Determine the [x, y] coordinate at the center of the cell enclosing the given text.  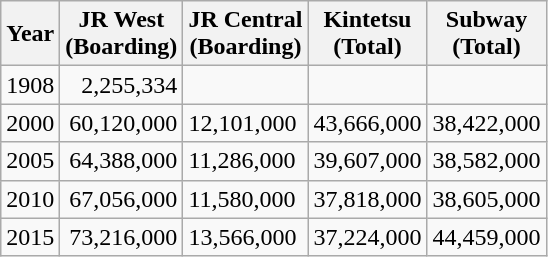
12,101,000 [246, 123]
37,224,000 [368, 237]
64,388,000 [122, 161]
1908 [30, 85]
43,666,000 [368, 123]
2010 [30, 199]
2,255,334 [122, 85]
11,580,000 [246, 199]
39,607,000 [368, 161]
60,120,000 [122, 123]
JR Central(Boarding) [246, 34]
Kintetsu(Total) [368, 34]
2000 [30, 123]
38,582,000 [486, 161]
2015 [30, 237]
38,605,000 [486, 199]
37,818,000 [368, 199]
2005 [30, 161]
Year [30, 34]
73,216,000 [122, 237]
JR West(Boarding) [122, 34]
11,286,000 [246, 161]
Subway(Total) [486, 34]
67,056,000 [122, 199]
38,422,000 [486, 123]
13,566,000 [246, 237]
44,459,000 [486, 237]
